Search for the cell housing the specified text and yield its (x, y) center coordinate. 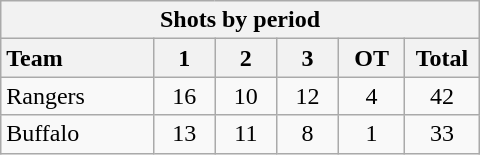
11 (246, 134)
Team (78, 58)
16 (184, 96)
42 (442, 96)
8 (308, 134)
Total (442, 58)
Rangers (78, 96)
Buffalo (78, 134)
Shots by period (240, 20)
OT (371, 58)
13 (184, 134)
2 (246, 58)
10 (246, 96)
3 (308, 58)
12 (308, 96)
4 (371, 96)
33 (442, 134)
